Capture the cell that displays the provided text and extract its [X, Y] central coordinate. 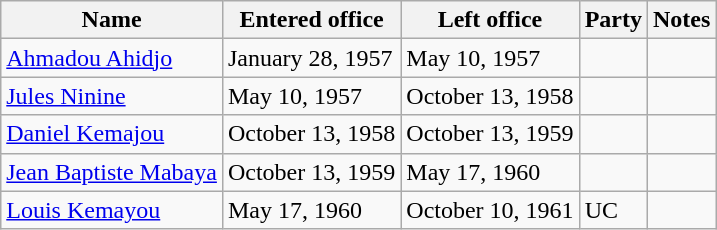
Entered office [311, 20]
UC [613, 210]
October 10, 1961 [490, 210]
Daniel Kemajou [112, 134]
Name [112, 20]
Party [613, 20]
Jules Ninine [112, 96]
Louis Kemayou [112, 210]
Notes [682, 20]
Jean Baptiste Mabaya [112, 172]
Ahmadou Ahidjo [112, 58]
January 28, 1957 [311, 58]
Left office [490, 20]
